Return the (x, y) coordinate for the center point of the cell that contains the specified text.  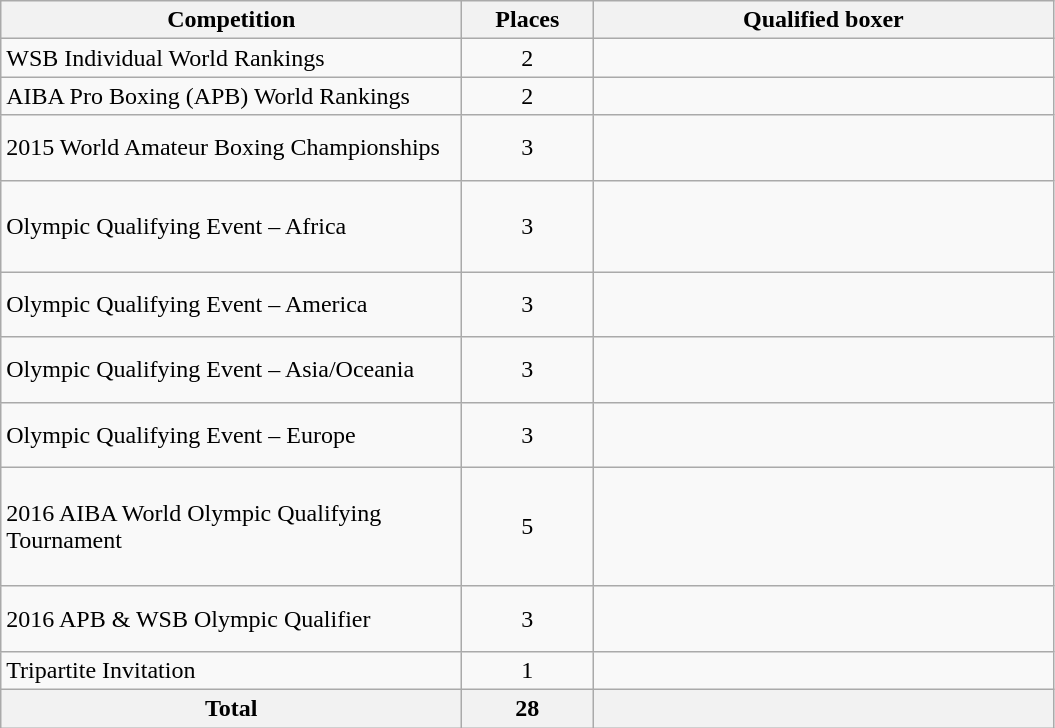
Olympic Qualifying Event – Europe (232, 434)
2016 APB & WSB Olympic Qualifier (232, 618)
WSB Individual World Rankings (232, 58)
1 (528, 670)
2016 AIBA World Olympic Qualifying Tournament (232, 526)
Olympic Qualifying Event – Asia/Oceania (232, 370)
28 (528, 708)
Total (232, 708)
Places (528, 20)
5 (528, 526)
Qualified boxer (824, 20)
Competition (232, 20)
AIBA Pro Boxing (APB) World Rankings (232, 96)
Olympic Qualifying Event – Africa (232, 226)
Tripartite Invitation (232, 670)
2015 World Amateur Boxing Championships (232, 148)
Olympic Qualifying Event – America (232, 304)
